From the cell containing the given text, extract its center point as [x, y] coordinate. 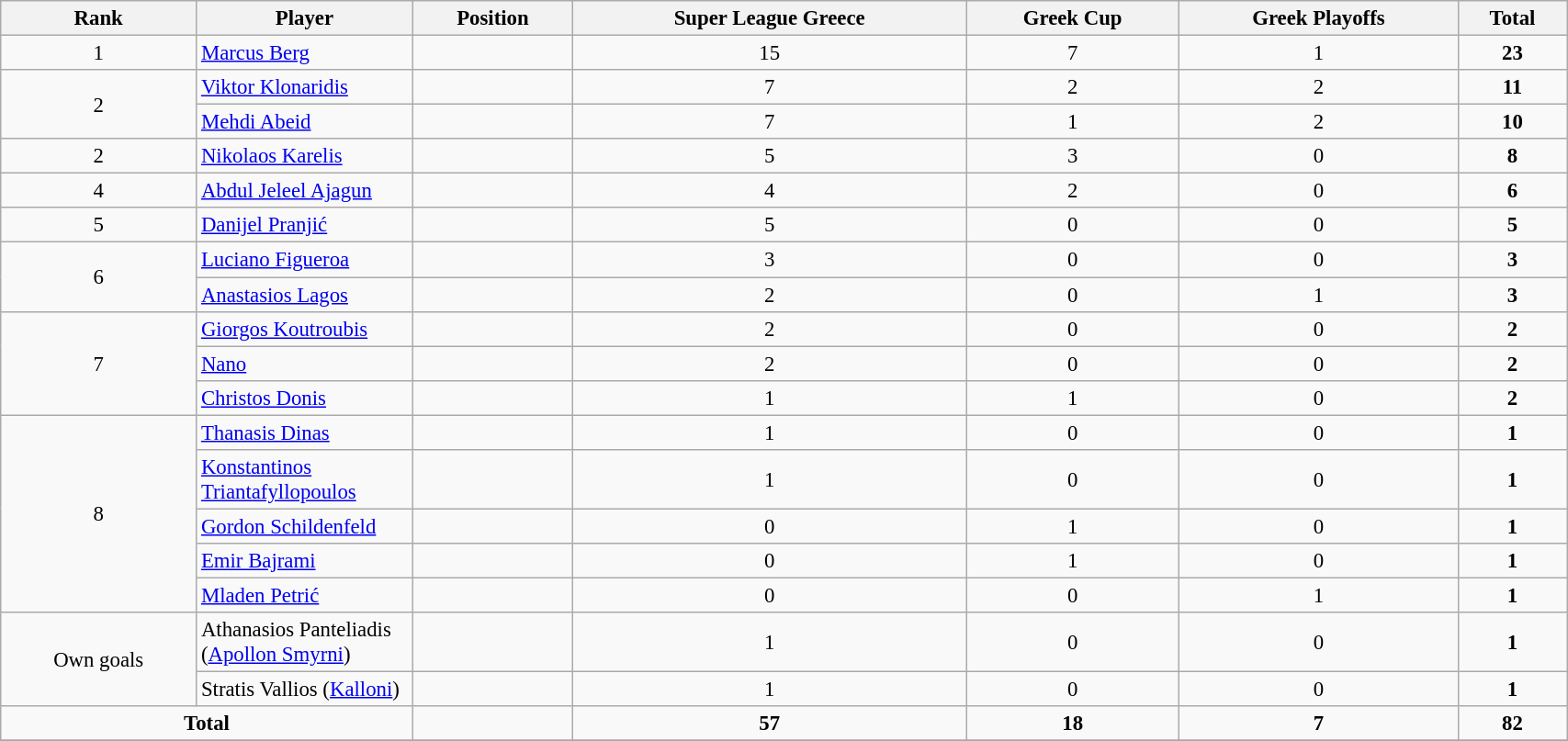
Gordon Schildenfeld [305, 526]
Giorgos Koutroubis [305, 329]
15 [770, 53]
Position [492, 18]
Danijel Pranjić [305, 225]
Konstantinos Triantafyllopoulos [305, 479]
57 [770, 724]
Viktor Klonaridis [305, 87]
Greek Playoffs [1319, 18]
82 [1512, 724]
Mladen Petrić [305, 595]
Marcus Berg [305, 53]
Abdul Jeleel Ajagun [305, 191]
Emir Bajrami [305, 561]
Luciano Figueroa [305, 260]
Stratis Vallios (Kalloni) [305, 690]
Anastasios Lagos [305, 295]
18 [1073, 724]
Player [305, 18]
11 [1512, 87]
Rank [99, 18]
Thanasis Dinas [305, 432]
Nano [305, 364]
Nikolaos Karelis [305, 156]
Athanasios Panteliadis (Apollon Smyrni) [305, 643]
Mehdi Abeid [305, 122]
23 [1512, 53]
Christos Donis [305, 398]
Own goals [99, 659]
Super League Greece [770, 18]
Greek Cup [1073, 18]
10 [1512, 122]
